Extract the [X, Y] coordinate from the center of the cell holding the provided text.  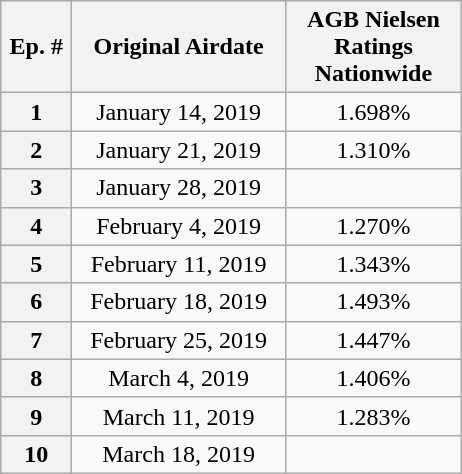
6 [36, 302]
March 11, 2019 [179, 416]
5 [36, 264]
February 25, 2019 [179, 340]
1.343% [373, 264]
Original Airdate [179, 47]
January 28, 2019 [179, 188]
1.283% [373, 416]
January 14, 2019 [179, 112]
March 18, 2019 [179, 454]
1.270% [373, 226]
January 21, 2019 [179, 150]
3 [36, 188]
1.406% [373, 378]
1.698% [373, 112]
8 [36, 378]
February 4, 2019 [179, 226]
February 11, 2019 [179, 264]
1.310% [373, 150]
March 4, 2019 [179, 378]
1.447% [373, 340]
Ep. # [36, 47]
1 [36, 112]
AGB Nielsen Ratings Nationwide [373, 47]
9 [36, 416]
4 [36, 226]
2 [36, 150]
February 18, 2019 [179, 302]
7 [36, 340]
1.493% [373, 302]
10 [36, 454]
